Extract the (x, y) coordinate from the center of the cell holding the provided text.  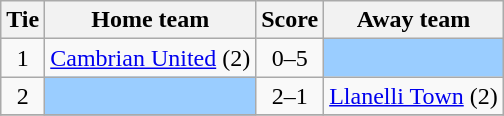
Llanelli Town (2) (414, 96)
2–1 (290, 96)
2 (23, 96)
Home team (150, 20)
Tie (23, 20)
1 (23, 58)
Score (290, 20)
Away team (414, 20)
Cambrian United (2) (150, 58)
0–5 (290, 58)
